Output the [x, y] coordinate of the center of the cell containing the given text.  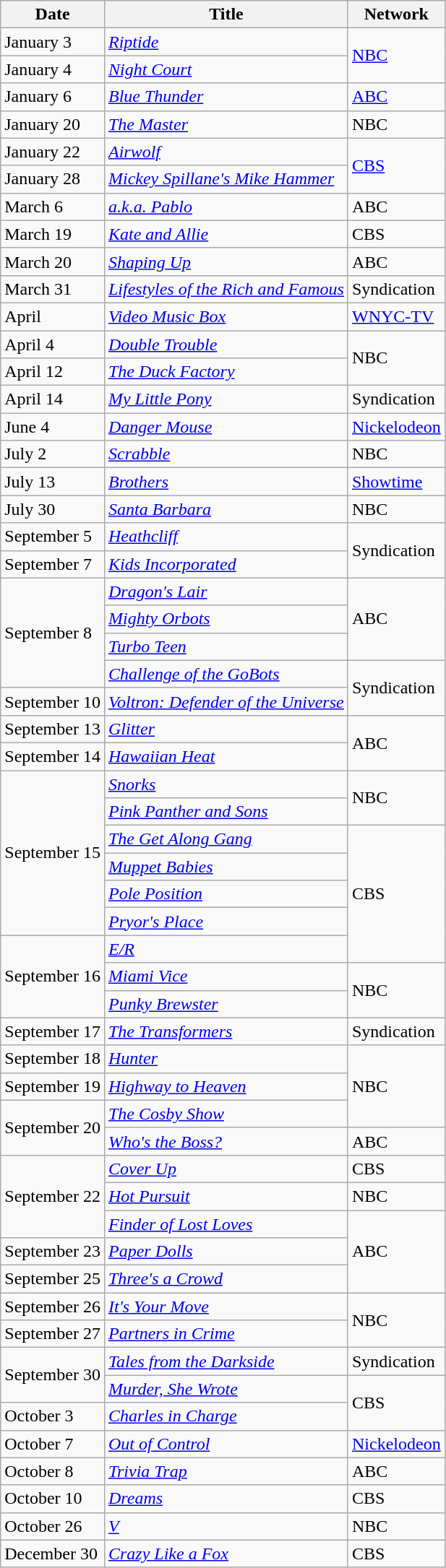
V [226, 1526]
March 31 [53, 289]
The Get Along Gang [226, 839]
Charles in Charge [226, 1416]
September 30 [53, 1375]
Highway to Heaven [226, 1086]
Paper Dolls [226, 1252]
December 30 [53, 1554]
September 8 [53, 633]
Heathcliff [226, 537]
Showtime [396, 482]
January 4 [53, 69]
Kate and Allie [226, 234]
September 27 [53, 1334]
January 22 [53, 152]
June 4 [53, 427]
September 16 [53, 976]
September 17 [53, 1031]
Brothers [226, 482]
July 2 [53, 454]
Turbo Teen [226, 646]
Santa Barbara [226, 509]
The Cosby Show [226, 1114]
April 14 [53, 399]
Trivia Trap [226, 1471]
Pole Position [226, 894]
September 26 [53, 1307]
September 18 [53, 1059]
September 25 [53, 1279]
Cover Up [226, 1169]
WNYC-TV [396, 316]
July 30 [53, 509]
The Duck Factory [226, 372]
Pink Panther and Sons [226, 812]
October 7 [53, 1444]
Airwolf [226, 152]
July 13 [53, 482]
September 13 [53, 729]
Mighty Orbots [226, 619]
Pryor's Place [226, 922]
January 3 [53, 42]
March 19 [53, 234]
Crazy Like a Fox [226, 1554]
My Little Pony [226, 399]
September 5 [53, 537]
Who's the Boss? [226, 1141]
Danger Mouse [226, 427]
September 19 [53, 1086]
January 28 [53, 179]
March 6 [53, 207]
January 20 [53, 124]
Tales from the Darkside [226, 1361]
Lifestyles of the Rich and Famous [226, 289]
Date [53, 14]
March 20 [53, 261]
Blue Thunder [226, 97]
Punky Brewster [226, 1004]
September 15 [53, 852]
a.k.a. Pablo [226, 207]
Shaping Up [226, 261]
Partners in Crime [226, 1334]
Title [226, 14]
Dragon's Lair [226, 592]
October 10 [53, 1499]
October 26 [53, 1526]
September 22 [53, 1196]
September 10 [53, 701]
The Master [226, 124]
Scrabble [226, 454]
September 23 [53, 1252]
Hunter [226, 1059]
Finder of Lost Loves [226, 1224]
Muppet Babies [226, 867]
Kids Incorporated [226, 564]
Dreams [226, 1499]
September 14 [53, 756]
Voltron: Defender of the Universe [226, 701]
Glitter [226, 729]
Mickey Spillane's Mike Hammer [226, 179]
Riptide [226, 42]
October 8 [53, 1471]
E/R [226, 949]
The Transformers [226, 1031]
It's Your Move [226, 1307]
Challenge of the GoBots [226, 674]
Hawaiian Heat [226, 756]
Night Court [226, 69]
September 20 [53, 1127]
April [53, 316]
Murder, She Wrote [226, 1389]
Video Music Box [226, 316]
January 6 [53, 97]
Out of Control [226, 1444]
September 7 [53, 564]
Hot Pursuit [226, 1196]
April 12 [53, 372]
Snorks [226, 784]
Network [396, 14]
Three's a Crowd [226, 1279]
October 3 [53, 1416]
Double Trouble [226, 345]
Miami Vice [226, 976]
April 4 [53, 345]
